Detect which cell encompasses the target text, then output its (x, y) center coordinate. 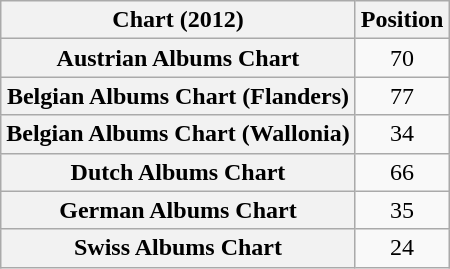
66 (402, 172)
Austrian Albums Chart (178, 58)
Swiss Albums Chart (178, 248)
35 (402, 210)
Belgian Albums Chart (Wallonia) (178, 134)
German Albums Chart (178, 210)
70 (402, 58)
Position (402, 20)
Dutch Albums Chart (178, 172)
Chart (2012) (178, 20)
34 (402, 134)
24 (402, 248)
Belgian Albums Chart (Flanders) (178, 96)
77 (402, 96)
